Return the (x, y) coordinate for the center point of the cell that contains the specified text.  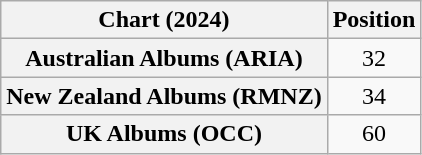
34 (374, 96)
UK Albums (OCC) (164, 134)
New Zealand Albums (RMNZ) (164, 96)
Australian Albums (ARIA) (164, 58)
32 (374, 58)
Chart (2024) (164, 20)
Position (374, 20)
60 (374, 134)
